Scan for the cell matching the given text and deliver its (X, Y) coordinate at center. 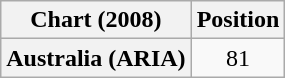
Australia (ARIA) (96, 58)
81 (238, 58)
Chart (2008) (96, 20)
Position (238, 20)
